Determine the [X, Y] coordinate at the center of the cell enclosing the given text.  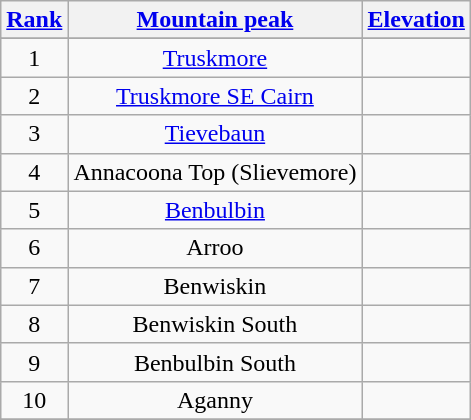
3 [34, 134]
10 [34, 400]
Benwiskin [215, 286]
Elevation [416, 20]
5 [34, 210]
Mountain peak [215, 20]
6 [34, 248]
Rank [34, 20]
8 [34, 324]
7 [34, 286]
Annacoona Top (Slievemore) [215, 172]
Aganny [215, 400]
4 [34, 172]
Benbulbin South [215, 362]
9 [34, 362]
Benwiskin South [215, 324]
Truskmore [215, 58]
1 [34, 58]
Tievebaun [215, 134]
2 [34, 96]
Benbulbin [215, 210]
Arroo [215, 248]
Truskmore SE Cairn [215, 96]
